Capture the cell that displays the provided text and extract its (x, y) central coordinate. 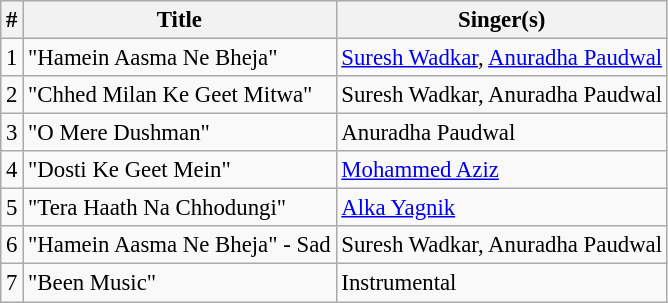
Instrumental (502, 283)
Anuradha Paudwal (502, 133)
5 (12, 208)
"O Mere Dushman" (180, 133)
"Hamein Aasma Ne Bheja" - Sad (180, 245)
2 (12, 95)
Singer(s) (502, 20)
"Tera Haath Na Chhodungi" (180, 208)
"Dosti Ke Geet Mein" (180, 170)
Title (180, 20)
Alka Yagnik (502, 208)
"Chhed Milan Ke Geet Mitwa" (180, 95)
# (12, 20)
"Been Music" (180, 283)
3 (12, 133)
4 (12, 170)
1 (12, 58)
6 (12, 245)
7 (12, 283)
Mohammed Aziz (502, 170)
"Hamein Aasma Ne Bheja" (180, 58)
